Provide the (x, y) coordinate of the cell's center where the given text is located.  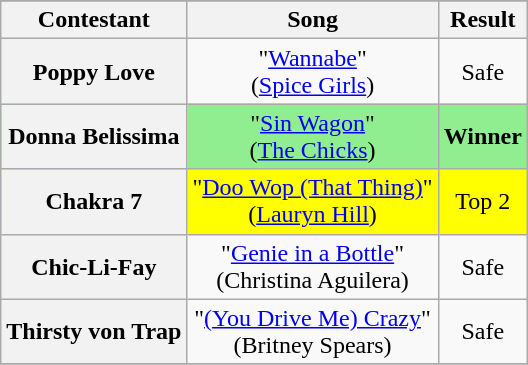
"Sin Wagon"(The Chicks) (312, 136)
Winner (482, 136)
Result (482, 20)
"Doo Wop (That Thing)"(Lauryn Hill) (312, 202)
Chakra 7 (94, 202)
Contestant (94, 20)
Top 2 (482, 202)
Thirsty von Trap (94, 332)
Song (312, 20)
Donna Belissima (94, 136)
"Genie in a Bottle"(Christina Aguilera) (312, 266)
Poppy Love (94, 72)
Chic-Li-Fay (94, 266)
"(You Drive Me) Crazy"(Britney Spears) (312, 332)
"Wannabe"(Spice Girls) (312, 72)
